Identify which cell holds the provided text, then report its (X, Y) central coordinate. 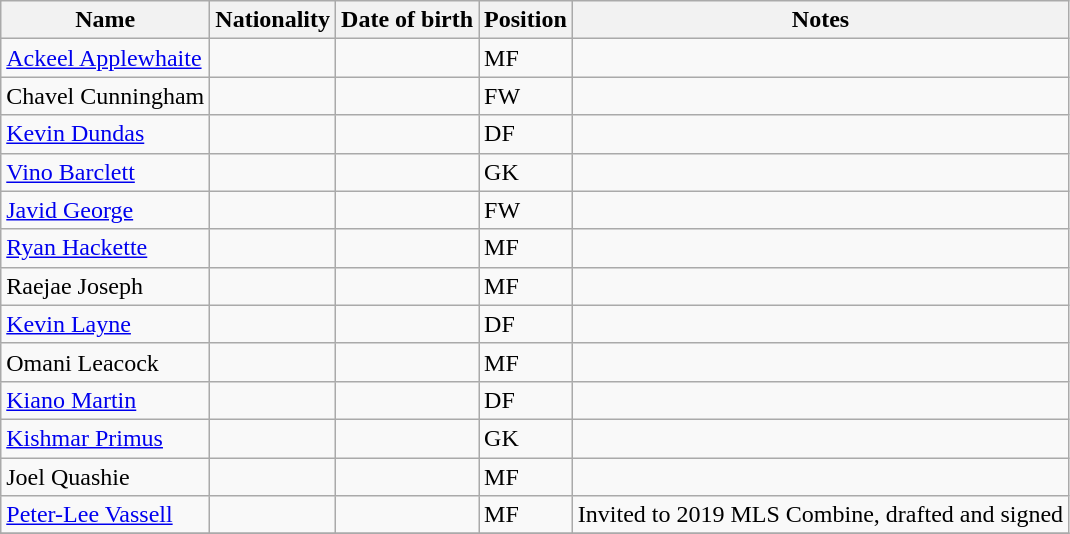
Date of birth (408, 20)
Peter-Lee Vassell (106, 515)
Vino Barclett (106, 172)
Omani Leacock (106, 362)
Ackeel Applewhaite (106, 58)
Notes (820, 20)
Chavel Cunningham (106, 96)
Joel Quashie (106, 477)
Invited to 2019 MLS Combine, drafted and signed (820, 515)
Name (106, 20)
Raejae Joseph (106, 286)
Kiano Martin (106, 400)
Kevin Dundas (106, 134)
Ryan Hackette (106, 248)
Nationality (273, 20)
Kevin Layne (106, 324)
Position (526, 20)
Javid George (106, 210)
Kishmar Primus (106, 438)
